Extract the (x, y) coordinate from the center of the cell holding the provided text.  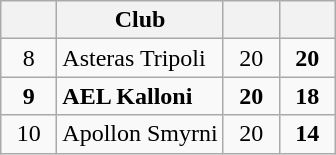
8 (29, 58)
AEL Kalloni (140, 96)
14 (307, 134)
18 (307, 96)
10 (29, 134)
Apollon Smyrni (140, 134)
Club (140, 20)
9 (29, 96)
Asteras Tripoli (140, 58)
